Capture the cell that displays the provided text and extract its [x, y] central coordinate. 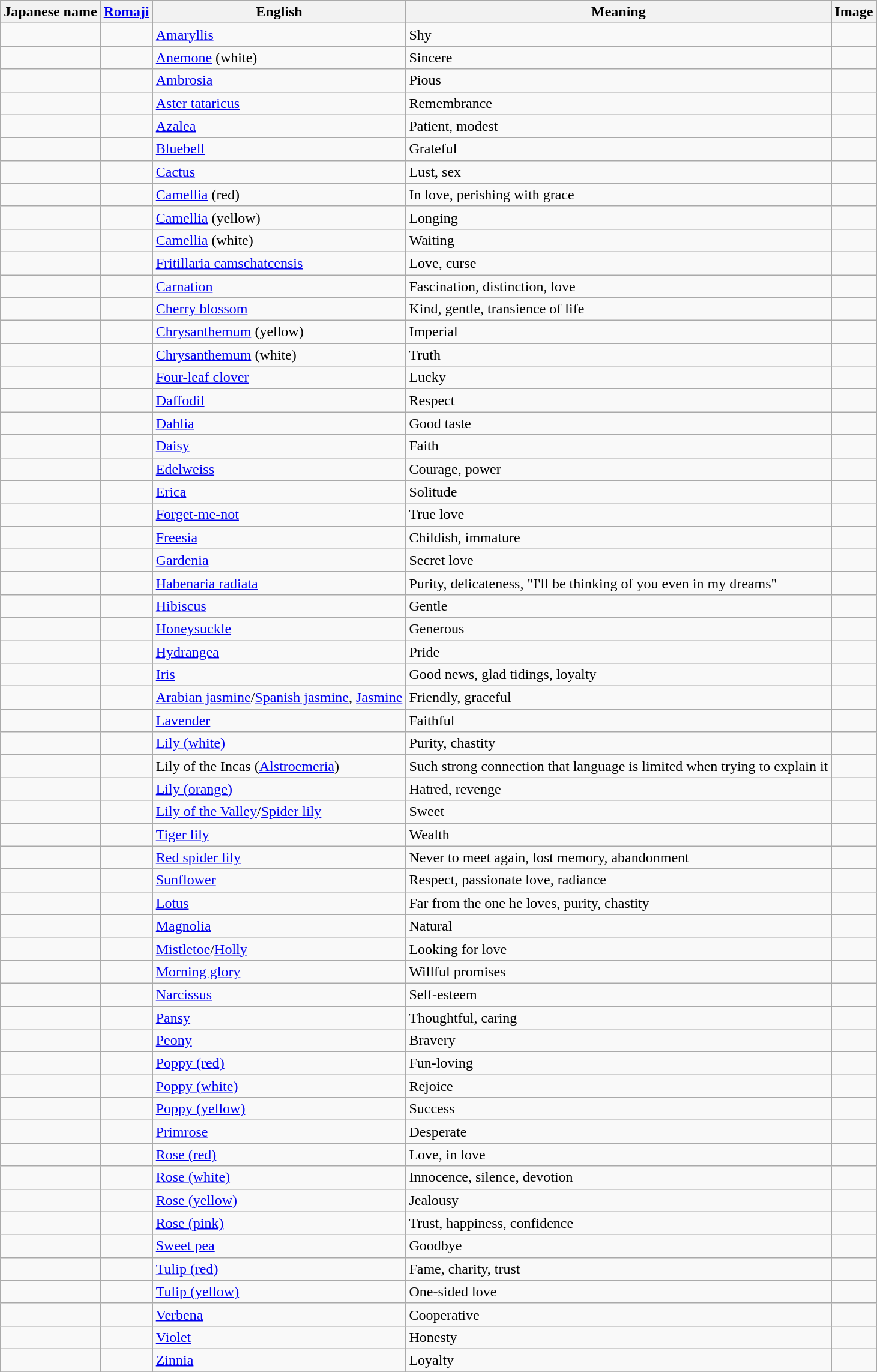
Secret love [618, 560]
Sincere [618, 58]
Camellia (yellow) [279, 217]
Rose (red) [279, 1155]
Generous [618, 629]
Pansy [279, 1018]
Innocence, silence, devotion [618, 1177]
Meaning [618, 12]
Wealth [618, 835]
Fame, charity, trust [618, 1269]
Cherry blossom [279, 309]
Loyalty [618, 1360]
Grateful [618, 149]
Fascination, distinction, love [618, 286]
Sweet pea [279, 1246]
Sweet [618, 812]
Zinnia [279, 1360]
Cactus [279, 172]
Aster tataricus [279, 103]
Dahlia [279, 423]
Rejoice [618, 1086]
One-sided love [618, 1292]
Hibiscus [279, 606]
Lust, sex [618, 172]
Looking for love [618, 949]
Purity, chastity [618, 743]
Faithful [618, 721]
Pride [618, 651]
Bluebell [279, 149]
Far from the one he loves, purity, chastity [618, 903]
True love [618, 515]
Violet [279, 1337]
Gentle [618, 606]
Lily (orange) [279, 789]
Love, in love [618, 1155]
Faith [618, 446]
Gardenia [279, 560]
English [279, 12]
In love, perishing with grace [618, 195]
Fritillaria camschatcensis [279, 263]
Desperate [618, 1132]
Kind, gentle, transience of life [618, 309]
Purity, delicateness, "I'll be thinking of you even in my dreams" [618, 583]
Remembrance [618, 103]
Childish, immature [618, 537]
Fun-loving [618, 1063]
Forget-me-not [279, 515]
Good taste [618, 423]
Bravery [618, 1041]
Verbena [279, 1314]
Daffodil [279, 400]
Anemone (white) [279, 58]
Willful promises [618, 972]
Good news, glad tidings, loyalty [618, 675]
Morning glory [279, 972]
Four-leaf clover [279, 378]
Trust, happiness, confidence [618, 1223]
Poppy (yellow) [279, 1109]
Tiger lily [279, 835]
Hatred, revenge [618, 789]
Peony [279, 1041]
Mistletoe/Holly [279, 949]
Pious [618, 80]
Primrose [279, 1132]
Freesia [279, 537]
Thoughtful, caring [618, 1018]
Erica [279, 492]
Honesty [618, 1337]
Lily of the Incas (Alstroemeria) [279, 766]
Chrysanthemum (yellow) [279, 332]
Shy [618, 35]
Camellia (red) [279, 195]
Lavender [279, 721]
Ambrosia [279, 80]
Solitude [618, 492]
Goodbye [618, 1246]
Habenaria radiata [279, 583]
Arabian jasmine/Spanish jasmine, Jasmine [279, 698]
Romaji [126, 12]
Tulip (yellow) [279, 1292]
Edelweiss [279, 469]
Respect, passionate love, radiance [618, 880]
Rose (pink) [279, 1223]
Friendly, graceful [618, 698]
Image [854, 12]
Waiting [618, 240]
Poppy (red) [279, 1063]
Lily (white) [279, 743]
Carnation [279, 286]
Lotus [279, 903]
Patient, modest [618, 126]
Jealousy [618, 1200]
Truth [618, 355]
Success [618, 1109]
Cooperative [618, 1314]
Courage, power [618, 469]
Azalea [279, 126]
Japanese name [50, 12]
Camellia (white) [279, 240]
Hydrangea [279, 651]
Natural [618, 926]
Longing [618, 217]
Chrysanthemum (white) [279, 355]
Self-esteem [618, 994]
Rose (yellow) [279, 1200]
Narcissus [279, 994]
Lily of the Valley/Spider lily [279, 812]
Daisy [279, 446]
Iris [279, 675]
Magnolia [279, 926]
Honeysuckle [279, 629]
Respect [618, 400]
Red spider lily [279, 857]
Rose (white) [279, 1177]
Tulip (red) [279, 1269]
Never to meet again, lost memory, abandonment [618, 857]
Poppy (white) [279, 1086]
Love, curse [618, 263]
Imperial [618, 332]
Such strong connection that language is limited when trying to explain it [618, 766]
Amaryllis [279, 35]
Sunflower [279, 880]
Lucky [618, 378]
